Scan for the cell matching the given text and deliver its [x, y] coordinate at center. 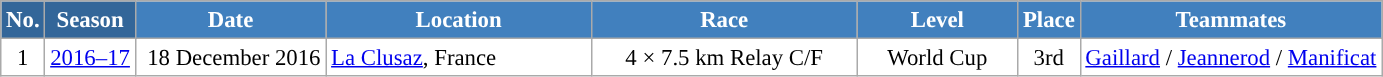
La Clusaz, France [459, 58]
World Cup [938, 58]
3rd [1049, 58]
Race [724, 20]
Season [90, 20]
Location [459, 20]
1 [23, 58]
18 December 2016 [230, 58]
4 × 7.5 km Relay C/F [724, 58]
No. [23, 20]
Level [938, 20]
2016–17 [90, 58]
Date [230, 20]
Gaillard / Jeannerod / Manificat [1231, 58]
Teammates [1231, 20]
Place [1049, 20]
